For the text-containing cell, return its midpoint in (X, Y) coordinate format. 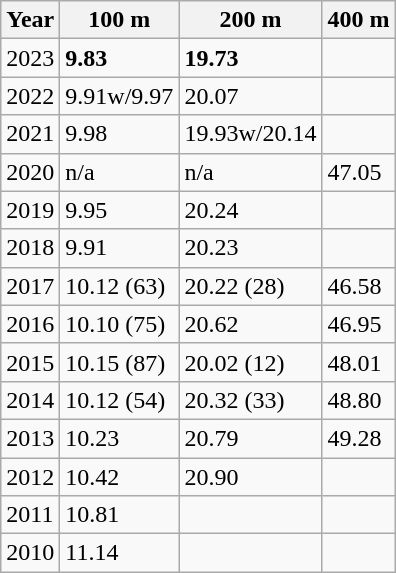
20.22 (28) (250, 286)
20.79 (250, 438)
9.95 (120, 210)
19.93w/20.14 (250, 134)
20.24 (250, 210)
11.14 (120, 553)
2011 (30, 515)
2014 (30, 400)
20.02 (12) (250, 362)
10.15 (87) (120, 362)
19.73 (250, 58)
10.81 (120, 515)
2016 (30, 324)
20.62 (250, 324)
2021 (30, 134)
2015 (30, 362)
10.23 (120, 438)
10.12 (63) (120, 286)
2017 (30, 286)
47.05 (358, 172)
100 m (120, 20)
46.58 (358, 286)
20.23 (250, 248)
2018 (30, 248)
2013 (30, 438)
48.01 (358, 362)
49.28 (358, 438)
9.91 (120, 248)
48.80 (358, 400)
10.10 (75) (120, 324)
2012 (30, 477)
20.07 (250, 96)
10.12 (54) (120, 400)
46.95 (358, 324)
9.83 (120, 58)
2019 (30, 210)
200 m (250, 20)
9.98 (120, 134)
2023 (30, 58)
9.91w/9.97 (120, 96)
400 m (358, 20)
10.42 (120, 477)
2020 (30, 172)
20.32 (33) (250, 400)
20.90 (250, 477)
Year (30, 20)
2010 (30, 553)
2022 (30, 96)
